Pinpoint the cell where the given text exists, returning its [X, Y] midpoint coordinate. 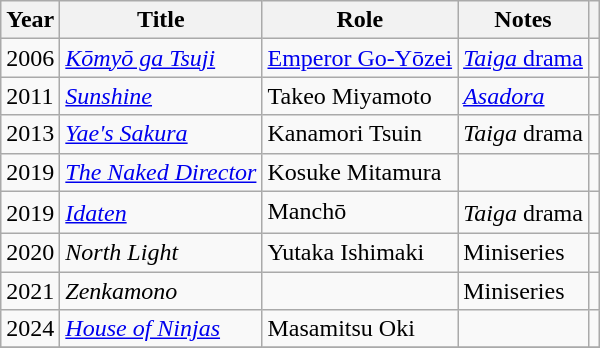
Masamitsu Oki [360, 329]
Role [360, 20]
Manchō [360, 212]
Kōmyō ga Tsuji [161, 58]
2011 [30, 96]
2021 [30, 291]
Yae's Sakura [161, 134]
2006 [30, 58]
Idaten [161, 212]
Zenkamono [161, 291]
Notes [524, 20]
The Naked Director [161, 172]
Kanamori Tsuin [360, 134]
Year [30, 20]
Takeo Miyamoto [360, 96]
Sunshine [161, 96]
2013 [30, 134]
Emperor Go-Yōzei [360, 58]
North Light [161, 253]
2024 [30, 329]
2020 [30, 253]
Title [161, 20]
House of Ninjas [161, 329]
Asadora [524, 96]
Kosuke Mitamura [360, 172]
Yutaka Ishimaki [360, 253]
